For the text-containing cell, return its midpoint in [x, y] coordinate format. 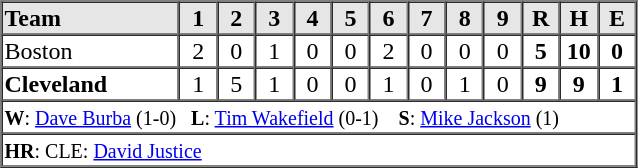
W: Dave Burba (1-0) L: Tim Wakefield (0-1) S: Mike Jackson (1) [319, 116]
E [617, 18]
HR: CLE: David Justice [319, 150]
7 [427, 18]
10 [579, 50]
6 [388, 18]
3 [274, 18]
H [579, 18]
R [541, 18]
Cleveland [91, 84]
Boston [91, 50]
4 [312, 18]
8 [465, 18]
Team [91, 18]
